From the cell containing the given text, extract its center point as [X, Y] coordinate. 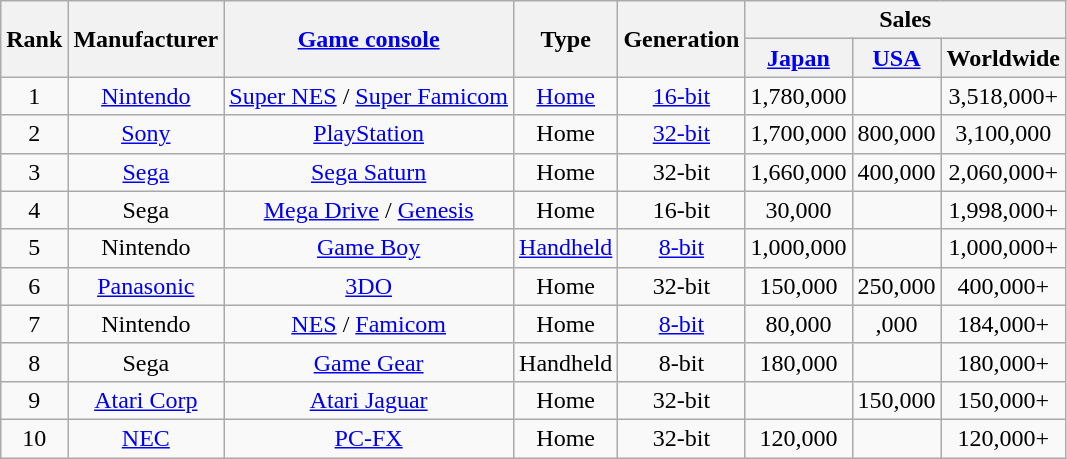
400,000+ [1003, 286]
3 [34, 172]
120,000+ [1003, 438]
10 [34, 438]
Atari Jaguar [369, 400]
3,518,000+ [1003, 96]
9 [34, 400]
6 [34, 286]
1 [34, 96]
NEC [146, 438]
Game console [369, 39]
180,000+ [1003, 362]
400,000 [896, 172]
3DO [369, 286]
Type [566, 39]
PC-FX [369, 438]
Sega Saturn [369, 172]
PlayStation [369, 134]
120,000 [798, 438]
80,000 [798, 324]
Manufacturer [146, 39]
Japan [798, 58]
Super NES / Super Famicom [369, 96]
Sony [146, 134]
USA [896, 58]
NES / Famicom [369, 324]
Panasonic [146, 286]
180,000 [798, 362]
Game Gear [369, 362]
1,700,000 [798, 134]
Atari Corp [146, 400]
250,000 [896, 286]
Worldwide [1003, 58]
Mega Drive / Genesis [369, 210]
150,000+ [1003, 400]
Generation [682, 39]
2 [34, 134]
,000 [896, 324]
8 [34, 362]
1,780,000 [798, 96]
800,000 [896, 134]
1,998,000+ [1003, 210]
5 [34, 248]
7 [34, 324]
Rank [34, 39]
30,000 [798, 210]
1,660,000 [798, 172]
1,000,000+ [1003, 248]
2,060,000+ [1003, 172]
Game Boy [369, 248]
3,100,000 [1003, 134]
1,000,000 [798, 248]
184,000+ [1003, 324]
4 [34, 210]
Sales [906, 20]
